Detect which cell encompasses the target text, then output its (X, Y) center coordinate. 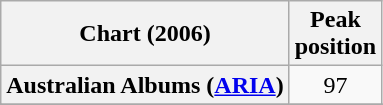
Peakposition (335, 34)
97 (335, 85)
Australian Albums (ARIA) (145, 85)
Chart (2006) (145, 34)
